Pinpoint the cell where the given text exists, returning its (X, Y) midpoint coordinate. 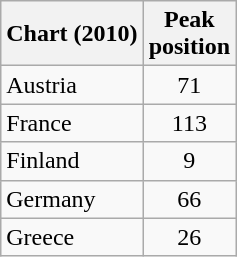
9 (189, 161)
Finland (72, 161)
Peakposition (189, 34)
Germany (72, 199)
Chart (2010) (72, 34)
71 (189, 85)
66 (189, 199)
Austria (72, 85)
26 (189, 237)
Greece (72, 237)
France (72, 123)
113 (189, 123)
